Identify which cell holds the provided text, then report its (x, y) central coordinate. 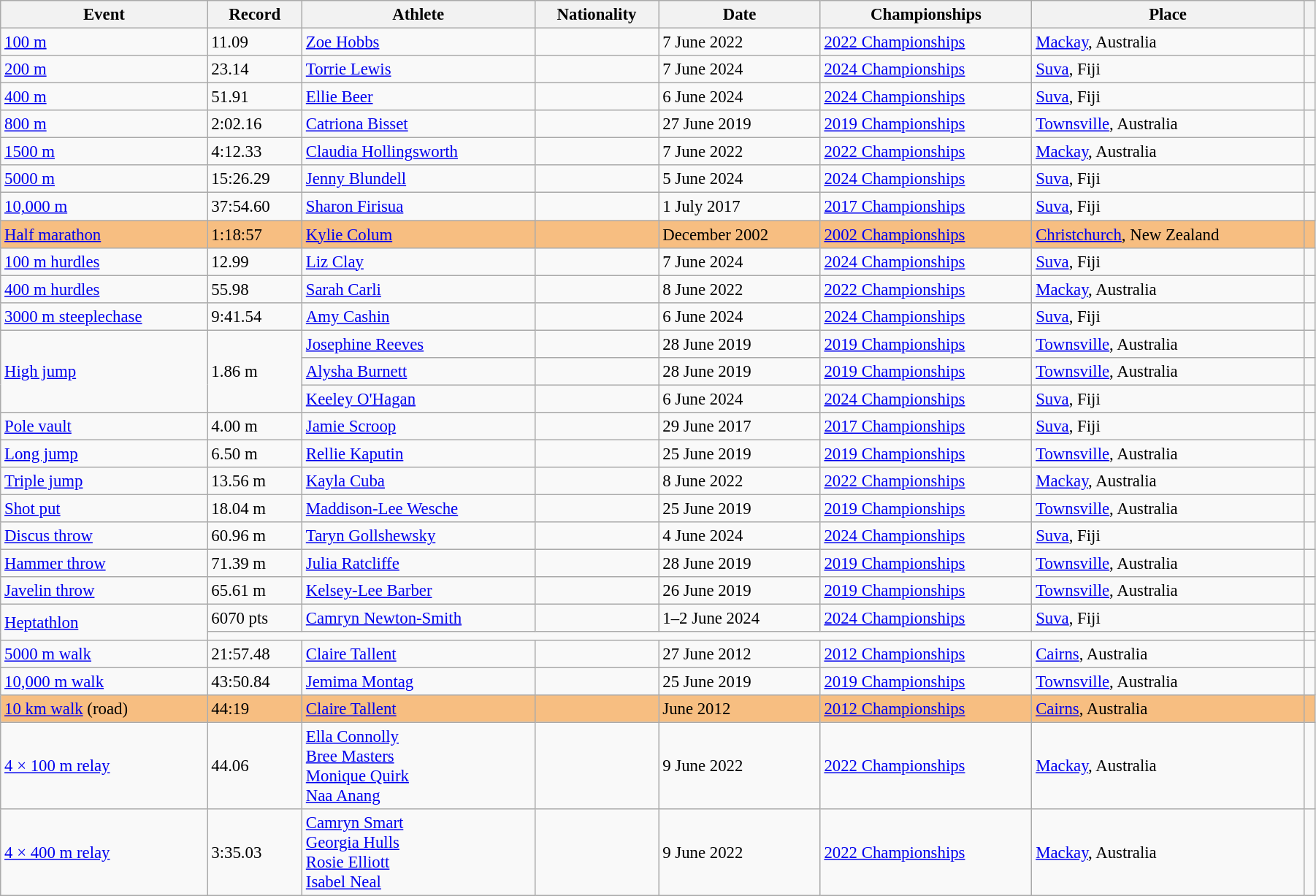
Torrie Lewis (418, 69)
21:57.48 (254, 654)
3:35.03 (254, 853)
Julia Ratcliffe (418, 564)
5000 m walk (104, 654)
100 m hurdles (104, 261)
71.39 m (254, 564)
11.09 (254, 42)
55.98 (254, 289)
13.56 m (254, 481)
Hammer throw (104, 564)
Zoe Hobbs (418, 42)
Discus throw (104, 536)
29 June 2017 (739, 426)
Sarah Carli (418, 289)
Half marathon (104, 234)
Event (104, 15)
Nationality (597, 15)
100 m (104, 42)
Catriona Bisset (418, 124)
Kylie Colum (418, 234)
Christchurch, New Zealand (1168, 234)
15:26.29 (254, 179)
Ella ConnollyBree MastersMonique QuirkNaa Anang (418, 765)
1:18:57 (254, 234)
60.96 m (254, 536)
Place (1168, 15)
4.00 m (254, 426)
Javelin throw (104, 591)
Kayla Cuba (418, 481)
27 June 2019 (739, 124)
Amy Cashin (418, 316)
Claudia Hollingsworth (418, 152)
Athlete (418, 15)
4 × 400 m relay (104, 853)
Alysha Burnett (418, 372)
Josephine Reeves (418, 344)
Triple jump (104, 481)
44.06 (254, 765)
Jenny Blundell (418, 179)
4 June 2024 (739, 536)
3000 m steeplechase (104, 316)
400 m hurdles (104, 289)
Rellie Kaputin (418, 453)
6.50 m (254, 453)
65.61 m (254, 591)
Maddison-Lee Wesche (418, 509)
5 June 2024 (739, 179)
12.99 (254, 261)
Ellie Beer (418, 97)
Date (739, 15)
18.04 m (254, 509)
Jemima Montag (418, 681)
Championships (926, 15)
Long jump (104, 453)
1500 m (104, 152)
Liz Clay (418, 261)
Keeley O'Hagan (418, 399)
10,000 m walk (104, 681)
43:50.84 (254, 681)
44:19 (254, 708)
200 m (104, 69)
Pole vault (104, 426)
Sharon Firisua (418, 207)
Camryn SmartGeorgia HullsRosie ElliottIsabel Neal (418, 853)
26 June 2019 (739, 591)
Jamie Scroop (418, 426)
9:41.54 (254, 316)
5000 m (104, 179)
800 m (104, 124)
1–2 June 2024 (739, 619)
Kelsey-Lee Barber (418, 591)
51.91 (254, 97)
27 June 2012 (739, 654)
Taryn Gollshewsky (418, 536)
Record (254, 15)
37:54.60 (254, 207)
4 × 100 m relay (104, 765)
10,000 m (104, 207)
2:02.16 (254, 124)
4:12.33 (254, 152)
Heptathlon (104, 622)
1 July 2017 (739, 207)
High jump (104, 371)
10 km walk (road) (104, 708)
Shot put (104, 509)
1.86 m (254, 371)
2002 Championships (926, 234)
December 2002 (739, 234)
6070 pts (254, 619)
June 2012 (739, 708)
Camryn Newton-Smith (418, 619)
23.14 (254, 69)
400 m (104, 97)
